Output the [X, Y] coordinate of the center of the cell containing the given text.  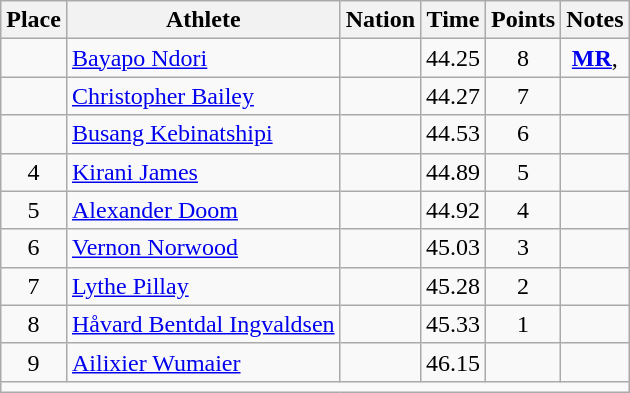
Athlete [203, 20]
3 [524, 248]
MR, [595, 58]
44.53 [454, 134]
2 [524, 286]
45.28 [454, 286]
44.89 [454, 172]
Nation [380, 20]
46.15 [454, 362]
44.92 [454, 210]
Alexander Doom [203, 210]
Notes [595, 20]
Christopher Bailey [203, 96]
Bayapo Ndori [203, 58]
Place [34, 20]
Time [454, 20]
44.27 [454, 96]
Kirani James [203, 172]
44.25 [454, 58]
Vernon Norwood [203, 248]
Busang Kebinatshipi [203, 134]
Ailixier Wumaier [203, 362]
Lythe Pillay [203, 286]
1 [524, 324]
Håvard Bentdal Ingvaldsen [203, 324]
9 [34, 362]
Points [524, 20]
45.33 [454, 324]
45.03 [454, 248]
